Extract the (x, y) coordinate from the center of the cell holding the provided text.  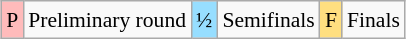
Finals (374, 20)
½ (204, 20)
F (331, 20)
P (12, 20)
Semifinals (268, 20)
Preliminary round (107, 20)
